Determine the (X, Y) coordinate at the center of the cell enclosing the given text.  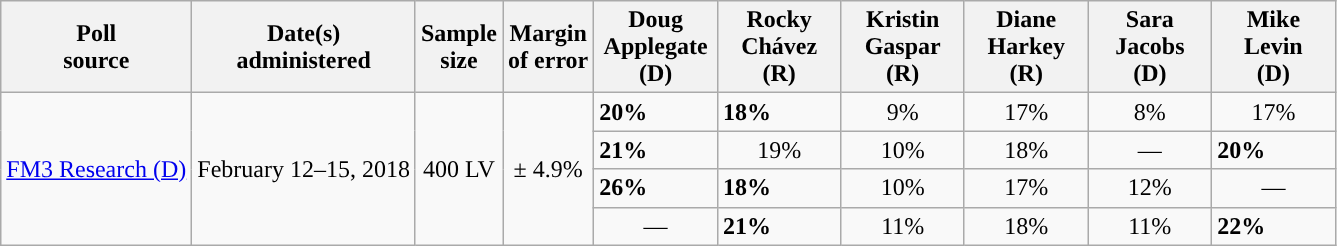
22% (1274, 226)
DianeHarkey(R) (1026, 47)
Date(s)administered (304, 47)
8% (1150, 112)
FM3 Research (D) (96, 169)
KristinGaspar(R) (903, 47)
Samplesize (458, 47)
400 LV (458, 169)
26% (656, 188)
12% (1150, 188)
19% (779, 150)
MikeLevin(D) (1274, 47)
9% (903, 112)
RockyChávez(R) (779, 47)
DougApplegate(D) (656, 47)
February 12–15, 2018 (304, 169)
Marginof error (548, 47)
± 4.9% (548, 169)
Pollsource (96, 47)
SaraJacobs(D) (1150, 47)
